Return (x, y) of the center of cell containing provided text 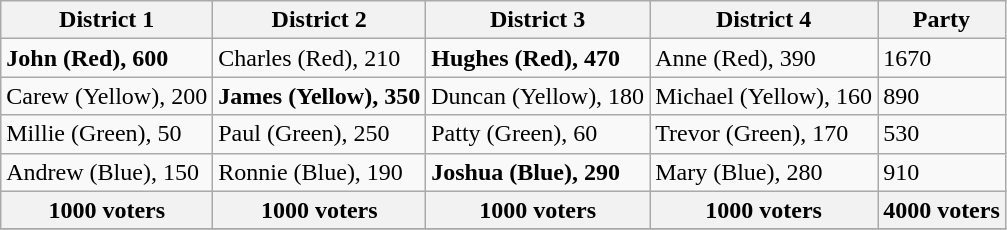
District 4 (764, 20)
John (Red), 600 (107, 58)
Carew (Yellow), 200 (107, 96)
Ronnie (Blue), 190 (320, 172)
Andrew (Blue), 150 (107, 172)
District 2 (320, 20)
Michael (Yellow), 160 (764, 96)
910 (942, 172)
Charles (Red), 210 (320, 58)
Hughes (Red), 470 (538, 58)
Duncan (Yellow), 180 (538, 96)
District 3 (538, 20)
530 (942, 134)
1670 (942, 58)
Paul (Green), 250 (320, 134)
Trevor (Green), 170 (764, 134)
4000 voters (942, 210)
890 (942, 96)
Anne (Red), 390 (764, 58)
Joshua (Blue), 290 (538, 172)
District 1 (107, 20)
Mary (Blue), 280 (764, 172)
James (Yellow), 350 (320, 96)
Millie (Green), 50 (107, 134)
Party (942, 20)
Patty (Green), 60 (538, 134)
